Provide the [x, y] coordinate of the cell's center where the given text is located.  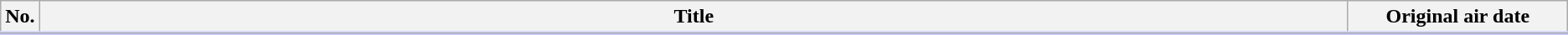
Original air date [1457, 17]
No. [20, 17]
Title [694, 17]
